For the text-containing cell, return its midpoint in (x, y) coordinate format. 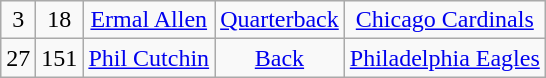
27 (18, 58)
Ermal Allen (149, 20)
Phil Cutchin (149, 58)
151 (60, 58)
3 (18, 20)
18 (60, 20)
Philadelphia Eagles (444, 58)
Quarterback (280, 20)
Chicago Cardinals (444, 20)
Back (280, 58)
